Locate the cell with the specified text and output its (X, Y) center coordinate. 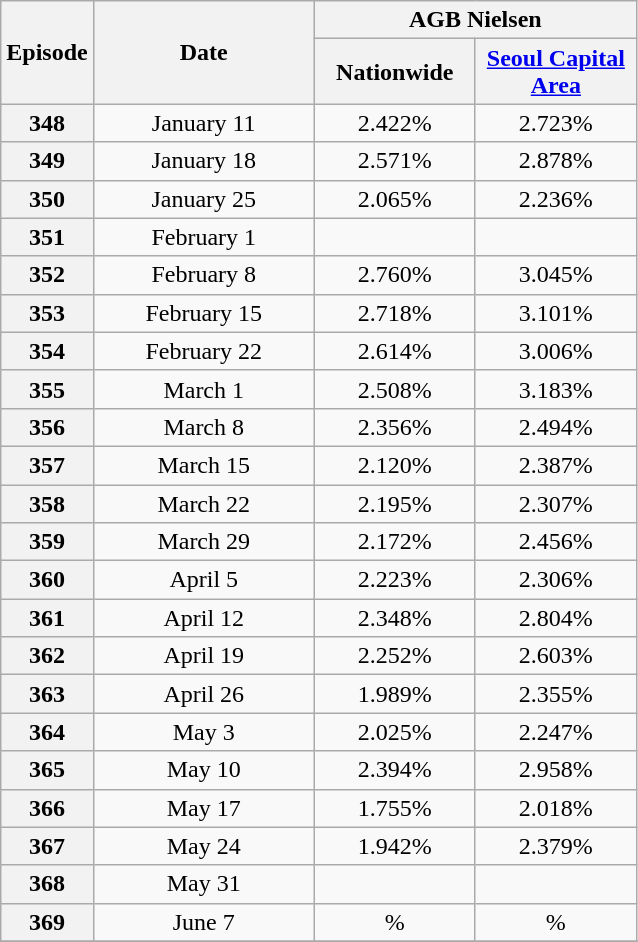
Nationwide (394, 72)
368 (47, 884)
January 25 (204, 199)
2.247% (556, 732)
Seoul Capital Area (556, 72)
March 15 (204, 465)
March 8 (204, 427)
2.603% (556, 656)
356 (47, 427)
2.172% (394, 542)
3.045% (556, 275)
2.065% (394, 199)
3.101% (556, 313)
2.018% (556, 808)
March 1 (204, 389)
April 5 (204, 580)
2.508% (394, 389)
Date (204, 52)
March 29 (204, 542)
1.755% (394, 808)
360 (47, 580)
April 26 (204, 694)
355 (47, 389)
AGB Nielsen (475, 20)
361 (47, 618)
352 (47, 275)
April 19 (204, 656)
2.723% (556, 123)
January 11 (204, 123)
May 31 (204, 884)
2.120% (394, 465)
February 22 (204, 351)
April 12 (204, 618)
365 (47, 770)
2.456% (556, 542)
2.223% (394, 580)
Episode (47, 52)
2.307% (556, 503)
2.394% (394, 770)
2.348% (394, 618)
2.387% (556, 465)
2.355% (556, 694)
3.006% (556, 351)
May 3 (204, 732)
June 7 (204, 922)
2.379% (556, 846)
2.804% (556, 618)
February 1 (204, 237)
May 10 (204, 770)
February 15 (204, 313)
349 (47, 161)
1.942% (394, 846)
348 (47, 123)
2.718% (394, 313)
May 17 (204, 808)
1.989% (394, 694)
351 (47, 237)
2.494% (556, 427)
363 (47, 694)
2.958% (556, 770)
2.306% (556, 580)
January 18 (204, 161)
367 (47, 846)
369 (47, 922)
362 (47, 656)
2.025% (394, 732)
2.760% (394, 275)
364 (47, 732)
359 (47, 542)
February 8 (204, 275)
2.252% (394, 656)
358 (47, 503)
2.356% (394, 427)
357 (47, 465)
2.878% (556, 161)
March 22 (204, 503)
3.183% (556, 389)
May 24 (204, 846)
353 (47, 313)
2.614% (394, 351)
2.195% (394, 503)
2.236% (556, 199)
366 (47, 808)
2.571% (394, 161)
2.422% (394, 123)
350 (47, 199)
354 (47, 351)
